Search for the cell housing the specified text and yield its (x, y) center coordinate. 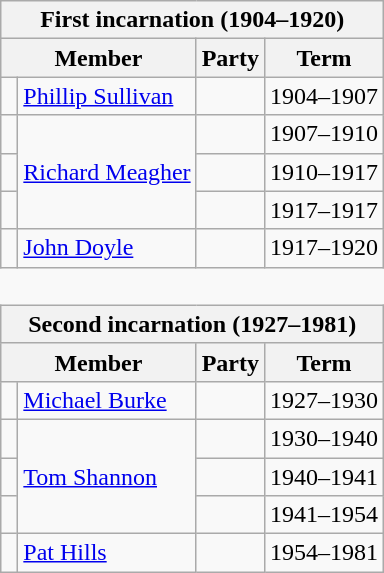
1910–1917 (324, 172)
Tom Shannon (107, 476)
1917–1920 (324, 248)
1907–1910 (324, 134)
Pat Hills (107, 553)
1930–1940 (324, 438)
Richard Meagher (107, 172)
1917–1917 (324, 210)
Michael Burke (107, 400)
1954–1981 (324, 553)
John Doyle (107, 248)
First incarnation (1904–1920) (192, 20)
1927–1930 (324, 400)
1940–1941 (324, 477)
1904–1907 (324, 96)
Second incarnation (1927–1981) (192, 324)
Phillip Sullivan (107, 96)
1941–1954 (324, 515)
